Scan for the cell matching the given text and deliver its (X, Y) coordinate at center. 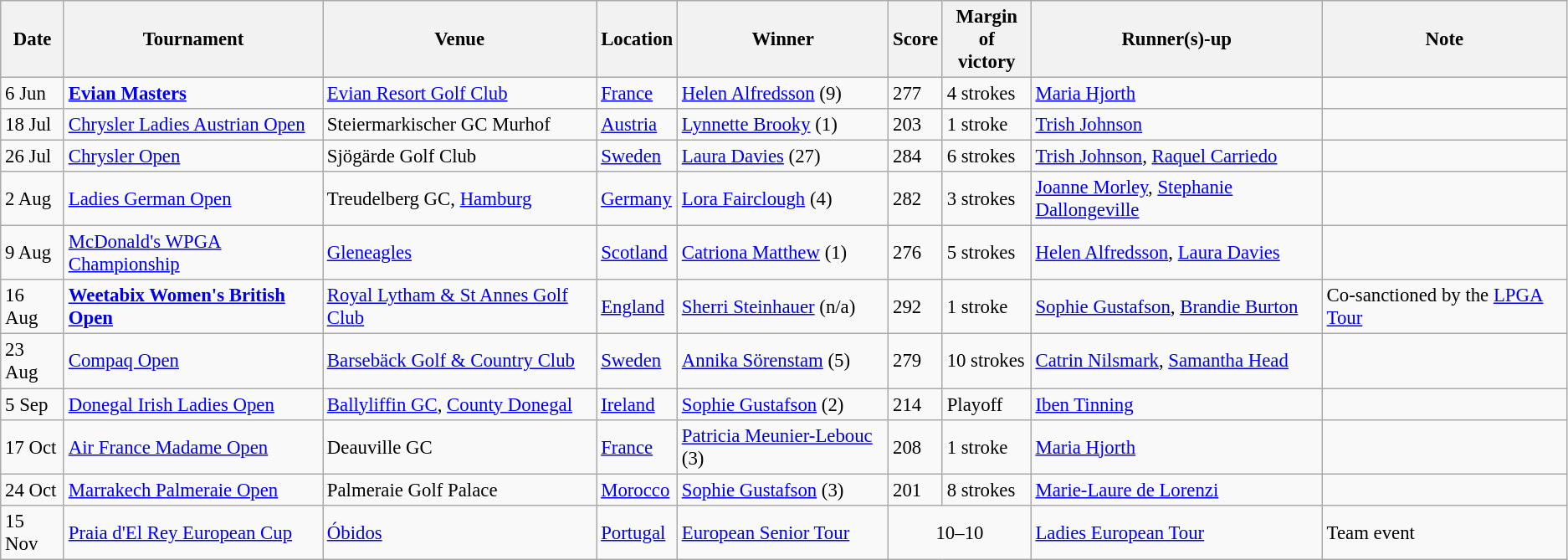
Royal Lytham & St Annes Golf Club (460, 306)
3 strokes (986, 199)
Treudelberg GC, Hamburg (460, 199)
Catriona Matthew (1) (783, 253)
Weetabix Women's British Open (192, 306)
Lora Fairclough (4) (783, 199)
England (638, 306)
276 (915, 253)
Margin ofvictory (986, 39)
4 strokes (986, 94)
Trish Johnson, Raquel Carriedo (1176, 157)
284 (915, 157)
McDonald's WPGA Championship (192, 253)
5 strokes (986, 253)
Annika Sörenstam (5) (783, 362)
Venue (460, 39)
214 (915, 404)
Ladies German Open (192, 199)
6 Jun (33, 94)
292 (915, 306)
Sjögärde Golf Club (460, 157)
10–10 (960, 532)
Joanne Morley, Stephanie Dallongeville (1176, 199)
17 Oct (33, 447)
Catrin Nilsmark, Samantha Head (1176, 362)
European Senior Tour (783, 532)
2 Aug (33, 199)
Trish Johnson (1176, 125)
26 Jul (33, 157)
Morocco (638, 490)
Iben Tinning (1176, 404)
Date (33, 39)
203 (915, 125)
282 (915, 199)
10 strokes (986, 362)
279 (915, 362)
Barsebäck Golf & Country Club (460, 362)
Portugal (638, 532)
Air France Madame Open (192, 447)
Note (1444, 39)
Chrysler Open (192, 157)
6 strokes (986, 157)
Evian Masters (192, 94)
Helen Alfredsson (9) (783, 94)
Germany (638, 199)
Lynnette Brooky (1) (783, 125)
Sophie Gustafson (3) (783, 490)
Compaq Open (192, 362)
5 Sep (33, 404)
Óbidos (460, 532)
277 (915, 94)
Ireland (638, 404)
Runner(s)-up (1176, 39)
16 Aug (33, 306)
Donegal Irish Ladies Open (192, 404)
Steiermarkischer GC Murhof (460, 125)
Marie-Laure de Lorenzi (1176, 490)
Location (638, 39)
Sophie Gustafson (2) (783, 404)
Tournament (192, 39)
Winner (783, 39)
Praia d'El Rey European Cup (192, 532)
Palmeraie Golf Palace (460, 490)
Playoff (986, 404)
18 Jul (33, 125)
Chrysler Ladies Austrian Open (192, 125)
9 Aug (33, 253)
Team event (1444, 532)
Patricia Meunier-Lebouc (3) (783, 447)
15 Nov (33, 532)
8 strokes (986, 490)
23 Aug (33, 362)
Evian Resort Golf Club (460, 94)
Gleneagles (460, 253)
Sophie Gustafson, Brandie Burton (1176, 306)
Laura Davies (27) (783, 157)
Deauville GC (460, 447)
Austria (638, 125)
Ballyliffin GC, County Donegal (460, 404)
Ladies European Tour (1176, 532)
208 (915, 447)
Score (915, 39)
Sherri Steinhauer (n/a) (783, 306)
Helen Alfredsson, Laura Davies (1176, 253)
201 (915, 490)
Marrakech Palmeraie Open (192, 490)
Scotland (638, 253)
24 Oct (33, 490)
Co-sanctioned by the LPGA Tour (1444, 306)
